Extract the (X, Y) coordinate from the center of the cell holding the provided text.  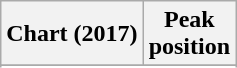
Peakposition (189, 34)
Chart (2017) (72, 34)
